Pinpoint the cell where the given text exists, returning its [x, y] midpoint coordinate. 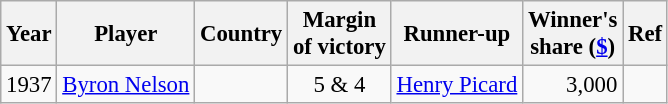
Runner-up [456, 34]
Winner'sshare ($) [573, 34]
Player [126, 34]
Marginof victory [340, 34]
3,000 [573, 85]
Year [29, 34]
Country [242, 34]
Henry Picard [456, 85]
1937 [29, 85]
Ref [646, 34]
5 & 4 [340, 85]
Byron Nelson [126, 85]
